Pinpoint the cell where the given text exists, returning its (X, Y) midpoint coordinate. 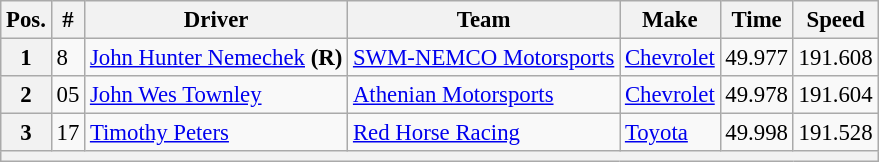
Athenian Motorsports (484, 95)
Timothy Peters (216, 133)
John Hunter Nemechek (R) (216, 58)
John Wes Townley (216, 95)
# (68, 20)
191.608 (836, 58)
Team (484, 20)
Driver (216, 20)
Pos. (26, 20)
Toyota (670, 133)
2 (26, 95)
Red Horse Racing (484, 133)
49.978 (756, 95)
Make (670, 20)
3 (26, 133)
Speed (836, 20)
Time (756, 20)
1 (26, 58)
SWM-NEMCO Motorsports (484, 58)
17 (68, 133)
8 (68, 58)
191.528 (836, 133)
49.998 (756, 133)
05 (68, 95)
191.604 (836, 95)
49.977 (756, 58)
